Return (X, Y) of the center of cell containing provided text 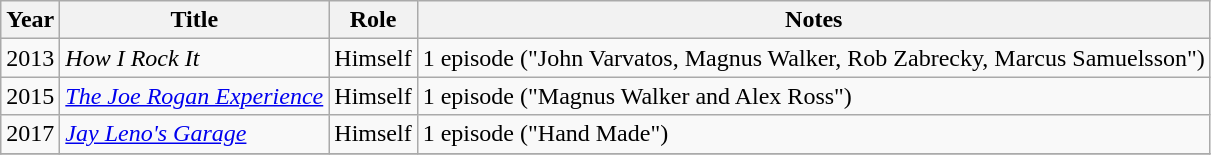
The Joe Rogan Experience (194, 96)
1 episode ("John Varvatos, Magnus Walker, Rob Zabrecky, Marcus Samuelsson") (814, 58)
How I Rock It (194, 58)
Notes (814, 20)
2013 (30, 58)
2017 (30, 134)
1 episode ("Hand Made") (814, 134)
1 episode ("Magnus Walker and Alex Ross") (814, 96)
Jay Leno's Garage (194, 134)
Year (30, 20)
2015 (30, 96)
Title (194, 20)
Role (373, 20)
